Return [X, Y] of the center of cell containing provided text 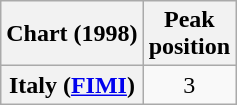
3 [189, 85]
Peakposition [189, 34]
Chart (1998) [72, 34]
Italy (FIMI) [72, 85]
